Return the (x, y) coordinate for the center point of the cell that contains the specified text.  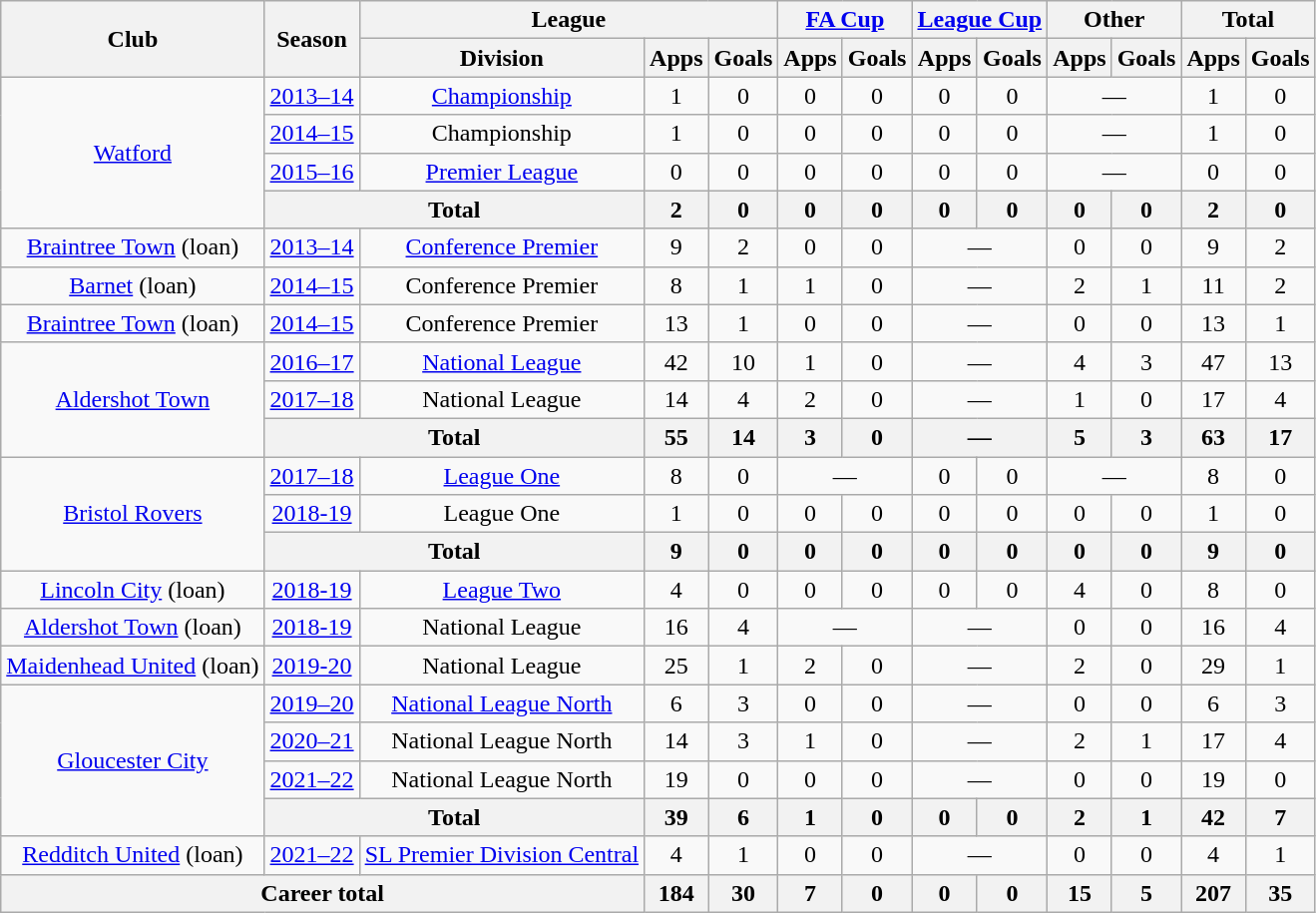
25 (676, 666)
29 (1213, 666)
Career total (323, 893)
League Two (501, 590)
Premier League (501, 172)
Aldershot Town (133, 399)
11 (1213, 285)
Gloucester City (133, 760)
35 (1280, 893)
30 (743, 893)
2019-20 (311, 666)
63 (1213, 437)
FA Cup (845, 20)
2019–20 (311, 703)
Maidenhead United (loan) (133, 666)
League Cup (980, 20)
2020–21 (311, 741)
39 (676, 817)
Watford (133, 153)
SL Premier Division Central (501, 855)
47 (1213, 361)
55 (676, 437)
Aldershot Town (loan) (133, 628)
Division (501, 58)
Season (311, 39)
2015–16 (311, 172)
Other (1114, 20)
League (569, 20)
207 (1213, 893)
Bristol Rovers (133, 514)
Redditch United (loan) (133, 855)
2016–17 (311, 361)
10 (743, 361)
Club (133, 39)
15 (1080, 893)
Lincoln City (loan) (133, 590)
184 (676, 893)
Barnet (loan) (133, 285)
